Return the [X, Y] coordinate for the center point of the cell that contains the specified text.  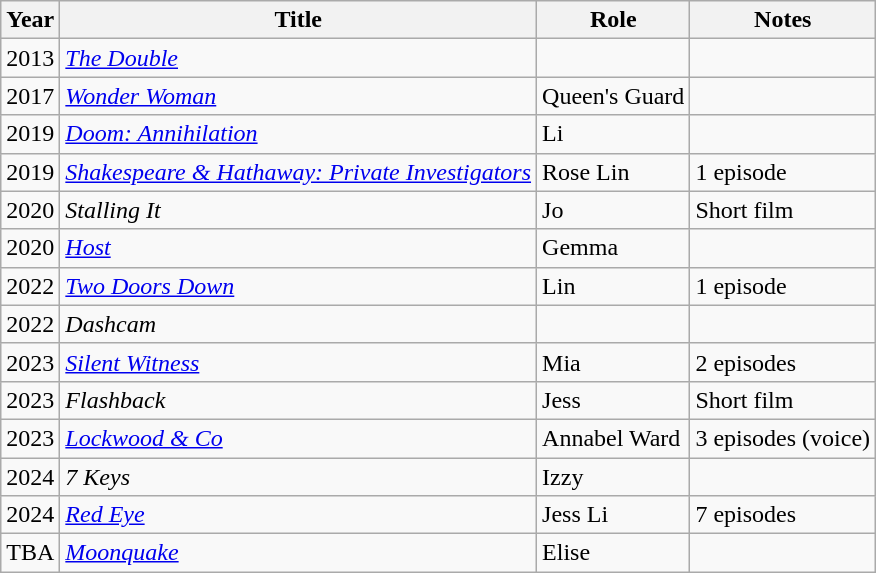
Title [298, 20]
7 episodes [783, 515]
Jess [614, 400]
Flashback [298, 400]
Mia [614, 362]
Stalling It [298, 210]
Year [30, 20]
2013 [30, 58]
Silent Witness [298, 362]
TBA [30, 553]
Red Eye [298, 515]
Lin [614, 286]
Jess Li [614, 515]
Notes [783, 20]
Jo [614, 210]
3 episodes (voice) [783, 438]
Gemma [614, 248]
Queen's Guard [614, 96]
The Double [298, 58]
2 episodes [783, 362]
Izzy [614, 477]
Moonquake [298, 553]
Shakespeare & Hathaway: Private Investigators [298, 172]
Rose Lin [614, 172]
Wonder Woman [298, 96]
2017 [30, 96]
Annabel Ward [614, 438]
Lockwood & Co [298, 438]
Host [298, 248]
Doom: Annihilation [298, 134]
Li [614, 134]
Two Doors Down [298, 286]
7 Keys [298, 477]
Role [614, 20]
Elise [614, 553]
Dashcam [298, 324]
